Capture the cell that displays the provided text and extract its (x, y) central coordinate. 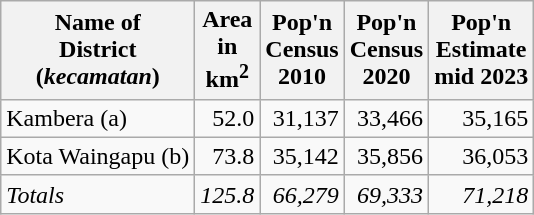
Name ofDistrict(kecamatan) (98, 50)
125.8 (228, 194)
73.8 (228, 156)
31,137 (302, 118)
Kambera (a) (98, 118)
35,856 (386, 156)
36,053 (482, 156)
Pop'nEstimatemid 2023 (482, 50)
69,333 (386, 194)
33,466 (386, 118)
35,165 (482, 118)
71,218 (482, 194)
Pop'nCensus2010 (302, 50)
Area in km2 (228, 50)
Totals (98, 194)
66,279 (302, 194)
Kota Waingapu (b) (98, 156)
35,142 (302, 156)
Pop'nCensus2020 (386, 50)
52.0 (228, 118)
